Return [X, Y] of the center of cell containing provided text 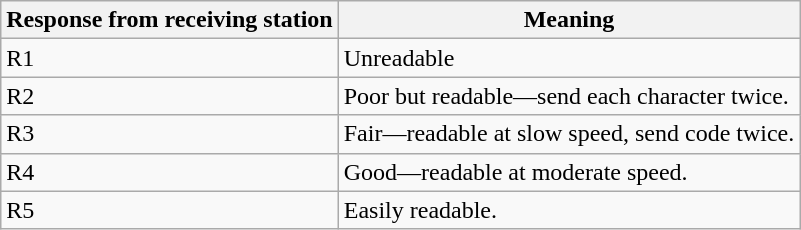
R2 [170, 96]
Poor but readable—send each character twice. [569, 96]
Unreadable [569, 58]
R5 [170, 210]
Easily readable. [569, 210]
Meaning [569, 20]
R4 [170, 172]
Response from receiving station [170, 20]
Fair—readable at slow speed, send code twice. [569, 134]
R1 [170, 58]
Good—readable at moderate speed. [569, 172]
R3 [170, 134]
